Search for the cell housing the specified text and yield its [X, Y] center coordinate. 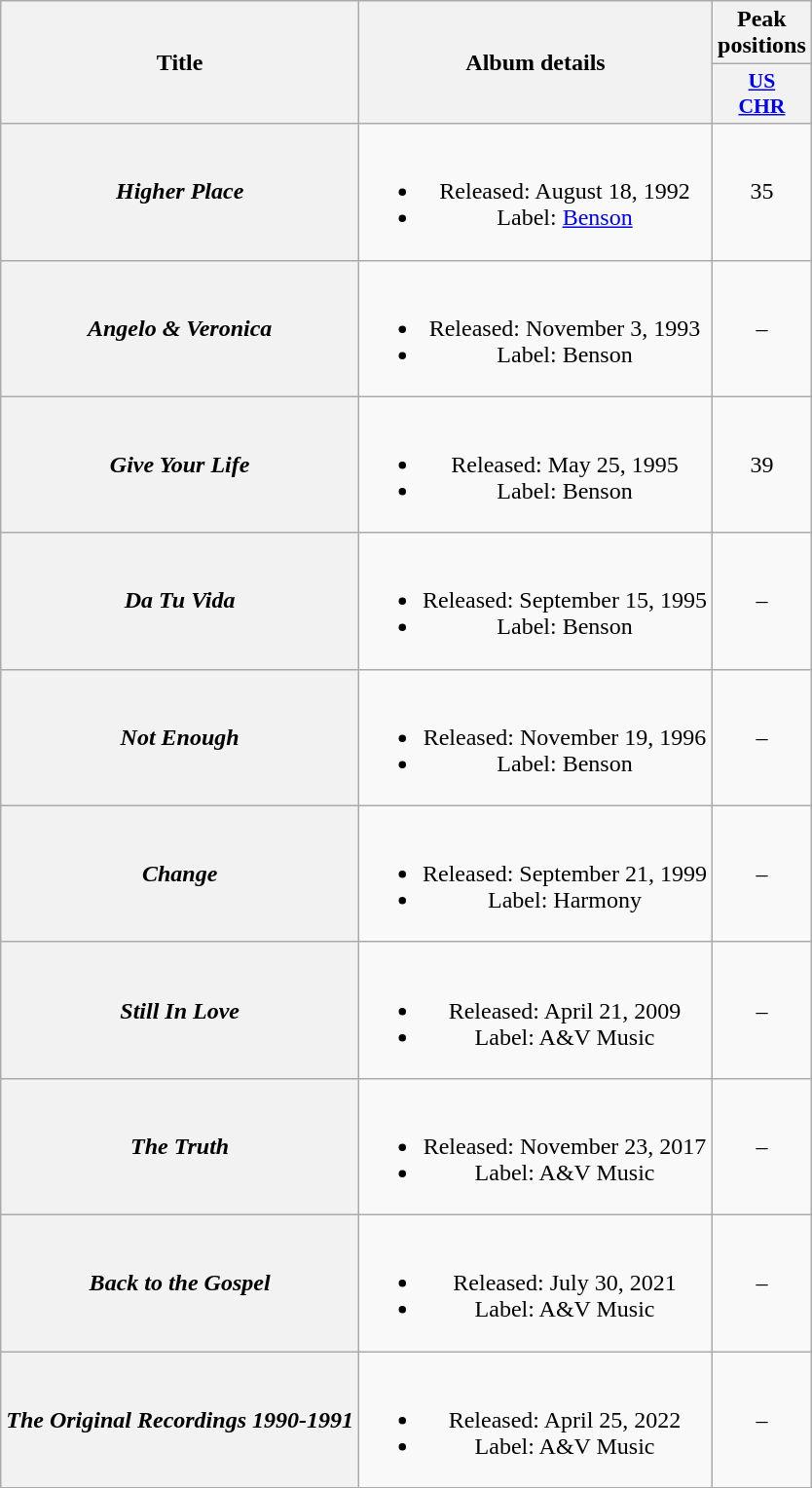
Not Enough [180, 737]
Still In Love [180, 1010]
Peak positions [762, 33]
Angelo & Veronica [180, 328]
Title [180, 62]
Released: November 19, 1996Label: Benson [535, 737]
Released: April 25, 2022Label: A&V Music [535, 1420]
Da Tu Vida [180, 601]
Released: July 30, 2021Label: A&V Music [535, 1283]
Higher Place [180, 192]
Back to the Gospel [180, 1283]
Released: September 15, 1995Label: Benson [535, 601]
Change [180, 874]
Released: November 3, 1993Label: Benson [535, 328]
Released: November 23, 2017Label: A&V Music [535, 1146]
Released: September 21, 1999Label: Harmony [535, 874]
The Original Recordings 1990-1991 [180, 1420]
39 [762, 465]
Released: April 21, 2009Label: A&V Music [535, 1010]
35 [762, 192]
The Truth [180, 1146]
Released: May 25, 1995Label: Benson [535, 465]
Released: August 18, 1992Label: Benson [535, 192]
USCHR [762, 93]
Album details [535, 62]
Give Your Life [180, 465]
